For the text-containing cell, return its midpoint in [X, Y] coordinate format. 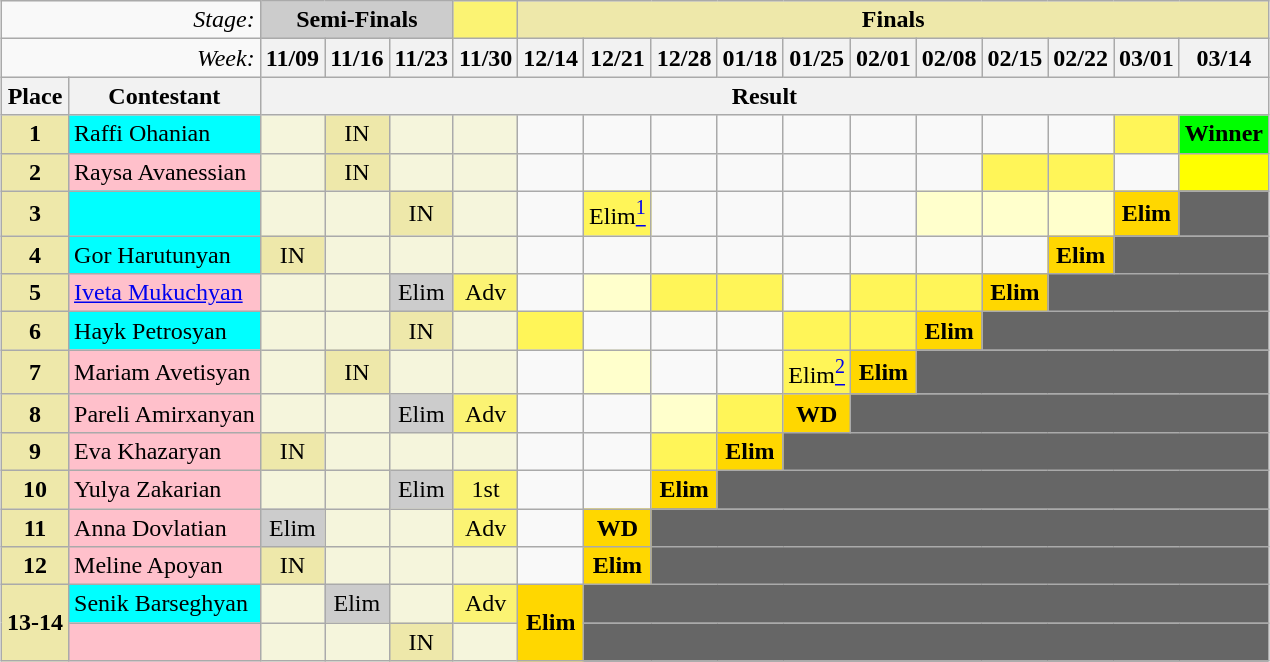
Raffi Ohanian [165, 134]
12/28 [684, 58]
11/16 [357, 58]
03/14 [1224, 58]
11/30 [485, 58]
02/15 [1015, 58]
10 [34, 489]
13-14 [34, 623]
Contestant [165, 96]
01/25 [817, 58]
Elim2 [817, 372]
Mariam Avetisyan [165, 372]
12 [34, 566]
7 [34, 372]
Meline Apoyan [165, 566]
Senik Barseghyan [165, 604]
Raysa Avanessian [165, 172]
11/09 [292, 58]
Hayk Petrosyan [165, 331]
01/18 [750, 58]
02/22 [1081, 58]
Winner [1224, 134]
12/21 [618, 58]
02/01 [884, 58]
1st [485, 489]
Finals [894, 20]
Result [764, 96]
8 [34, 413]
Eva Khazaryan [165, 451]
03/01 [1147, 58]
Anna Dovlatian [165, 528]
02/08 [949, 58]
Semi-Finals [356, 20]
Week: [130, 58]
1 [34, 134]
Yulya Zakarian [165, 489]
Iveta Mukuchyan [165, 293]
9 [34, 451]
12/14 [551, 58]
11/23 [421, 58]
3 [34, 214]
5 [34, 293]
Elim1 [618, 214]
2 [34, 172]
Gor Harutunyan [165, 255]
Place [34, 96]
11 [34, 528]
Stage: [130, 20]
6 [34, 331]
4 [34, 255]
Pareli Amirxanyan [165, 413]
